Return (X, Y) of the center of cell containing provided text 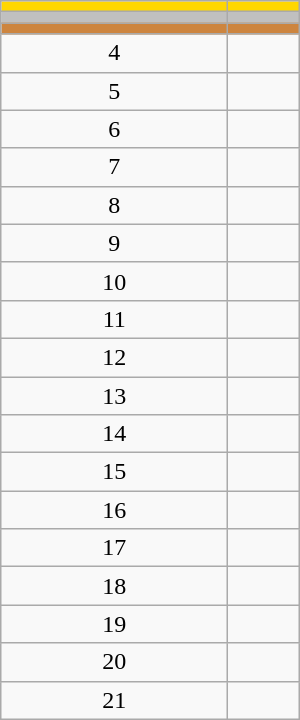
6 (114, 129)
19 (114, 624)
7 (114, 167)
5 (114, 91)
15 (114, 472)
12 (114, 357)
11 (114, 319)
9 (114, 243)
17 (114, 548)
18 (114, 586)
16 (114, 510)
8 (114, 205)
21 (114, 700)
13 (114, 395)
10 (114, 281)
4 (114, 53)
20 (114, 662)
14 (114, 434)
